Capture the cell that displays the provided text and extract its [X, Y] central coordinate. 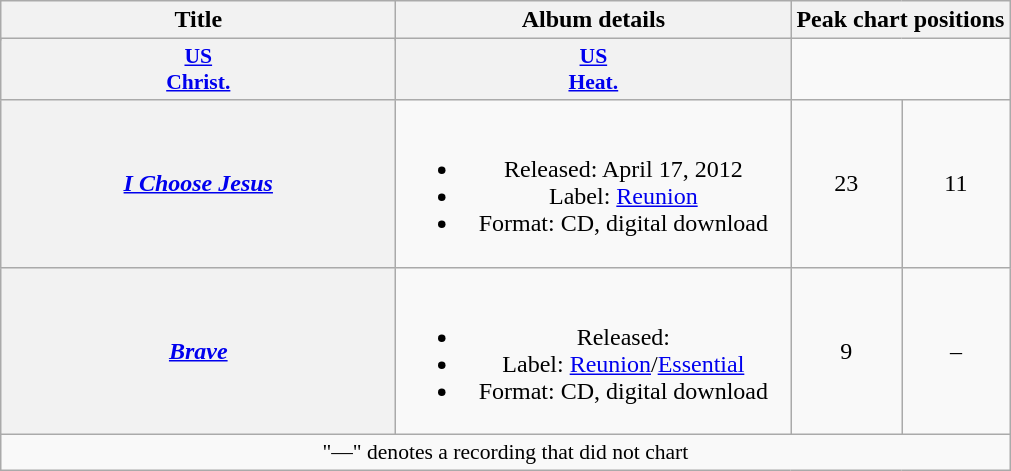
9 [846, 350]
Released: Label: Reunion/EssentialFormat: CD, digital download [594, 350]
23 [846, 184]
USHeat. [594, 70]
Brave [198, 350]
Released: April 17, 2012Label: ReunionFormat: CD, digital download [594, 184]
Album details [594, 20]
USChrist. [198, 70]
I Choose Jesus [198, 184]
11 [956, 184]
"—" denotes a recording that did not chart [506, 452]
Peak chart positions [900, 20]
– [956, 350]
Title [198, 20]
